Return (x, y) of the center of cell containing provided text 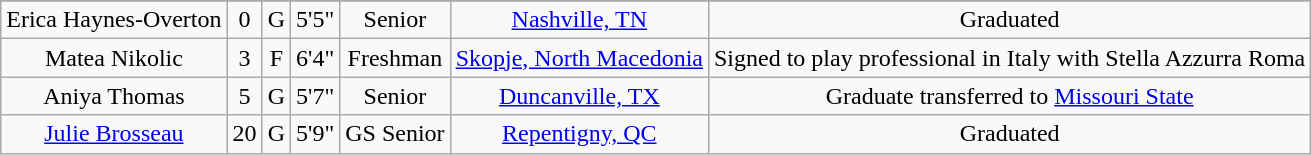
Matea Nikolic (114, 58)
Graduate transferred to Missouri State (1009, 96)
Aniya Thomas (114, 96)
5'5" (316, 20)
Erica Haynes-Overton (114, 20)
3 (244, 58)
Signed to play professional in Italy with Stella Azzurra Roma (1009, 58)
5'7" (316, 96)
Julie Brosseau (114, 134)
Repentigny, QC (579, 134)
F (276, 58)
Skopje, North Macedonia (579, 58)
Freshman (395, 58)
20 (244, 134)
Duncanville, TX (579, 96)
5'9" (316, 134)
5 (244, 96)
Nashville, TN (579, 20)
0 (244, 20)
GS Senior (395, 134)
6'4" (316, 58)
